Scan for the cell matching the given text and deliver its (X, Y) coordinate at center. 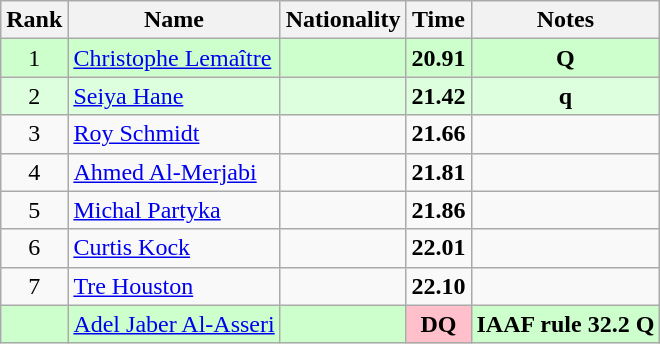
21.66 (438, 134)
6 (34, 248)
4 (34, 172)
1 (34, 58)
2 (34, 96)
DQ (438, 324)
Ahmed Al-Merjabi (174, 172)
3 (34, 134)
Name (174, 20)
Adel Jaber Al-Asseri (174, 324)
Nationality (343, 20)
Seiya Hane (174, 96)
q (566, 96)
22.01 (438, 248)
20.91 (438, 58)
22.10 (438, 286)
21.86 (438, 210)
IAAF rule 32.2 Q (566, 324)
Q (566, 58)
7 (34, 286)
21.81 (438, 172)
Notes (566, 20)
Christophe Lemaître (174, 58)
Rank (34, 20)
Tre Houston (174, 286)
Michal Partyka (174, 210)
Time (438, 20)
Curtis Kock (174, 248)
5 (34, 210)
Roy Schmidt (174, 134)
21.42 (438, 96)
